Search for the cell housing the specified text and yield its (x, y) center coordinate. 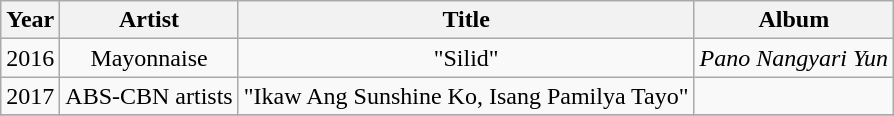
Mayonnaise (149, 58)
Artist (149, 20)
Album (794, 20)
"Silid" (466, 58)
ABS-CBN artists (149, 96)
2016 (30, 58)
Title (466, 20)
Pano Nangyari Yun (794, 58)
2017 (30, 96)
Year (30, 20)
"Ikaw Ang Sunshine Ko, Isang Pamilya Tayo" (466, 96)
